Detect which cell encompasses the target text, then output its (x, y) center coordinate. 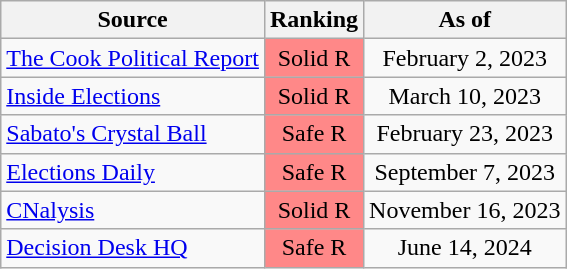
September 7, 2023 (465, 172)
As of (465, 20)
February 23, 2023 (465, 134)
CNalysis (133, 210)
Source (133, 20)
Elections Daily (133, 172)
Inside Elections (133, 96)
June 14, 2024 (465, 248)
March 10, 2023 (465, 96)
Ranking (314, 20)
Sabato's Crystal Ball (133, 134)
Decision Desk HQ (133, 248)
The Cook Political Report (133, 58)
February 2, 2023 (465, 58)
November 16, 2023 (465, 210)
